Capture the cell that displays the provided text and extract its (x, y) central coordinate. 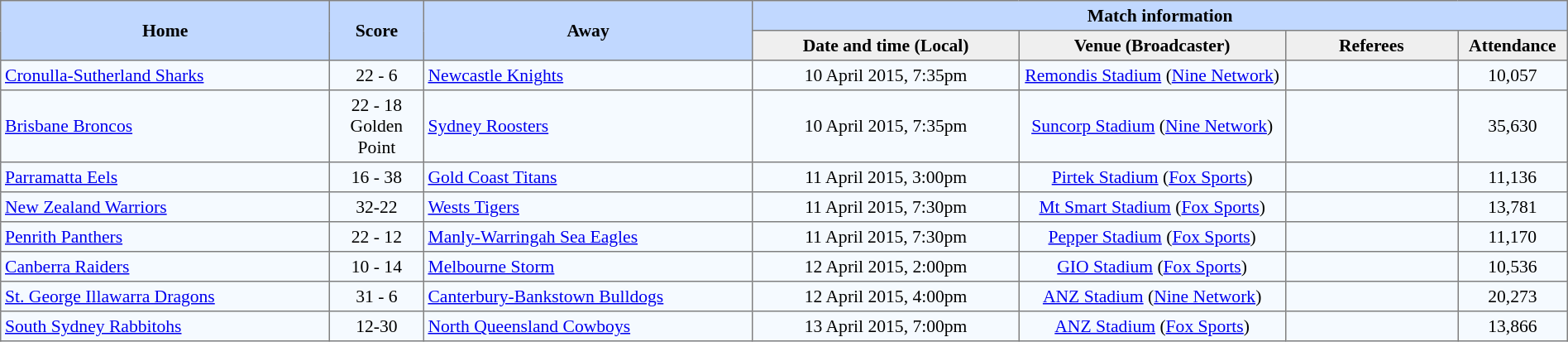
Remondis Stadium (Nine Network) (1152, 75)
Venue (Broadcaster) (1152, 46)
10,057 (1513, 75)
Sydney Roosters (588, 126)
ANZ Stadium (Nine Network) (1152, 296)
12-30 (377, 326)
22 - 12 (377, 237)
Newcastle Knights (588, 75)
22 - 18 Golden Point (377, 126)
Suncorp Stadium (Nine Network) (1152, 126)
Score (377, 31)
22 - 6 (377, 75)
Mt Smart Stadium (Fox Sports) (1152, 207)
Canberra Raiders (165, 267)
Wests Tigers (588, 207)
11 April 2015, 3:00pm (886, 177)
32-22 (377, 207)
12 April 2015, 4:00pm (886, 296)
Referees (1371, 46)
Pirtek Stadium (Fox Sports) (1152, 177)
13,866 (1513, 326)
31 - 6 (377, 296)
Gold Coast Titans (588, 177)
13,781 (1513, 207)
New Zealand Warriors (165, 207)
Parramatta Eels (165, 177)
20,273 (1513, 296)
16 - 38 (377, 177)
10,536 (1513, 267)
Date and time (Local) (886, 46)
35,630 (1513, 126)
11,136 (1513, 177)
Melbourne Storm (588, 267)
Manly-Warringah Sea Eagles (588, 237)
Home (165, 31)
North Queensland Cowboys (588, 326)
ANZ Stadium (Fox Sports) (1152, 326)
Attendance (1513, 46)
Penrith Panthers (165, 237)
11,170 (1513, 237)
13 April 2015, 7:00pm (886, 326)
GIO Stadium (Fox Sports) (1152, 267)
Match information (1159, 16)
Away (588, 31)
Brisbane Broncos (165, 126)
St. George Illawarra Dragons (165, 296)
10 - 14 (377, 267)
Cronulla-Sutherland Sharks (165, 75)
Canterbury-Bankstown Bulldogs (588, 296)
Pepper Stadium (Fox Sports) (1152, 237)
South Sydney Rabbitohs (165, 326)
12 April 2015, 2:00pm (886, 267)
